Identify which cell holds the provided text, then report its (x, y) central coordinate. 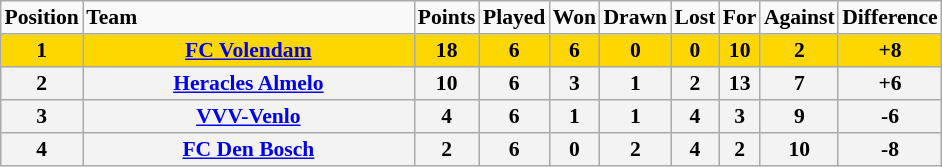
-6 (890, 116)
Heracles Almelo (249, 84)
+8 (890, 50)
Played (514, 18)
Team (249, 18)
Drawn (636, 18)
For (740, 18)
9 (799, 116)
FC Den Bosch (249, 150)
Lost (695, 18)
Against (799, 18)
VVV-Venlo (249, 116)
Difference (890, 18)
18 (446, 50)
-8 (890, 150)
13 (740, 84)
FC Volendam (249, 50)
7 (799, 84)
Won (574, 18)
+6 (890, 84)
Points (446, 18)
Position (42, 18)
